Scan for the cell matching the given text and deliver its (X, Y) coordinate at center. 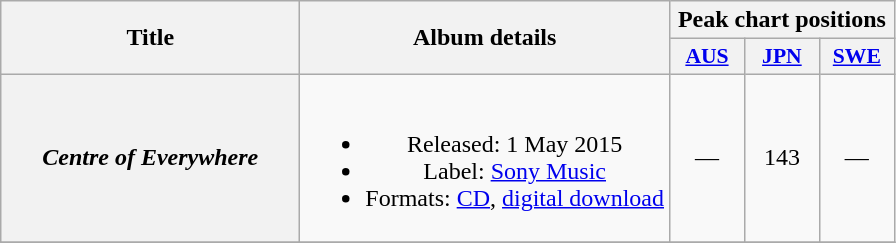
Title (150, 38)
143 (782, 158)
Album details (485, 38)
AUS (708, 57)
Peak chart positions (782, 20)
JPN (782, 57)
Centre of Everywhere (150, 158)
Released: 1 May 2015Label: Sony MusicFormats: CD, digital download (485, 158)
SWE (856, 57)
